Search for the cell housing the specified text and yield its (x, y) center coordinate. 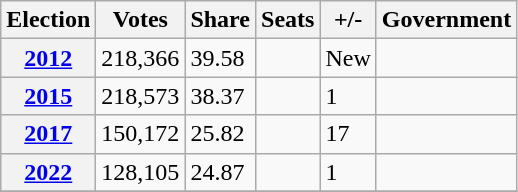
39.58 (220, 58)
Seats (288, 20)
17 (348, 134)
218,366 (140, 58)
Share (220, 20)
128,105 (140, 172)
2017 (48, 134)
25.82 (220, 134)
Votes (140, 20)
Government (446, 20)
2012 (48, 58)
150,172 (140, 134)
24.87 (220, 172)
2015 (48, 96)
38.37 (220, 96)
New (348, 58)
218,573 (140, 96)
2022 (48, 172)
+/- (348, 20)
Election (48, 20)
